Return the [X, Y] coordinate for the center point of the cell that contains the specified text.  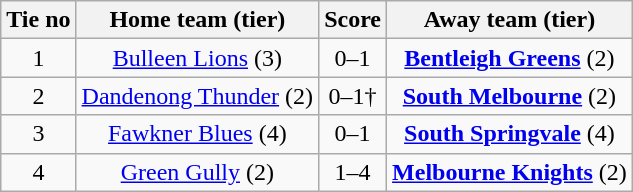
4 [38, 172]
Home team (tier) [198, 20]
2 [38, 96]
South Springvale (4) [510, 134]
Fawkner Blues (4) [198, 134]
Bentleigh Greens (2) [510, 58]
Green Gully (2) [198, 172]
Tie no [38, 20]
0–1† [353, 96]
Melbourne Knights (2) [510, 172]
Away team (tier) [510, 20]
South Melbourne (2) [510, 96]
Dandenong Thunder (2) [198, 96]
1–4 [353, 172]
Bulleen Lions (3) [198, 58]
3 [38, 134]
1 [38, 58]
Score [353, 20]
